Return the (x, y) coordinate for the center point of the cell that contains the specified text.  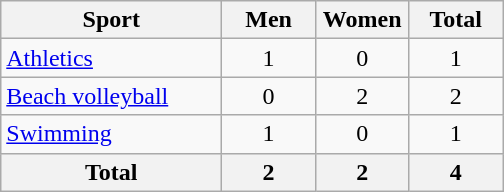
Sport (112, 20)
Beach volleyball (112, 96)
Swimming (112, 134)
4 (456, 172)
Athletics (112, 58)
Men (269, 20)
Women (362, 20)
